Capture the cell that displays the provided text and extract its (X, Y) central coordinate. 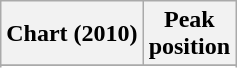
Peakposition (189, 34)
Chart (2010) (72, 34)
